For the text-containing cell, return its midpoint in (X, Y) coordinate format. 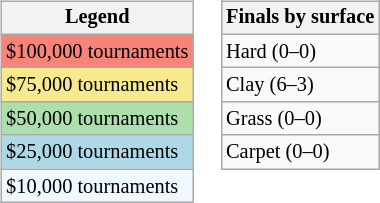
Clay (6–3) (300, 85)
$100,000 tournaments (97, 51)
Carpet (0–0) (300, 152)
Legend (97, 18)
Hard (0–0) (300, 51)
$10,000 tournaments (97, 186)
$25,000 tournaments (97, 152)
$50,000 tournaments (97, 119)
$75,000 tournaments (97, 85)
Finals by surface (300, 18)
Grass (0–0) (300, 119)
